Extract the [X, Y] coordinate from the center of the cell holding the provided text.  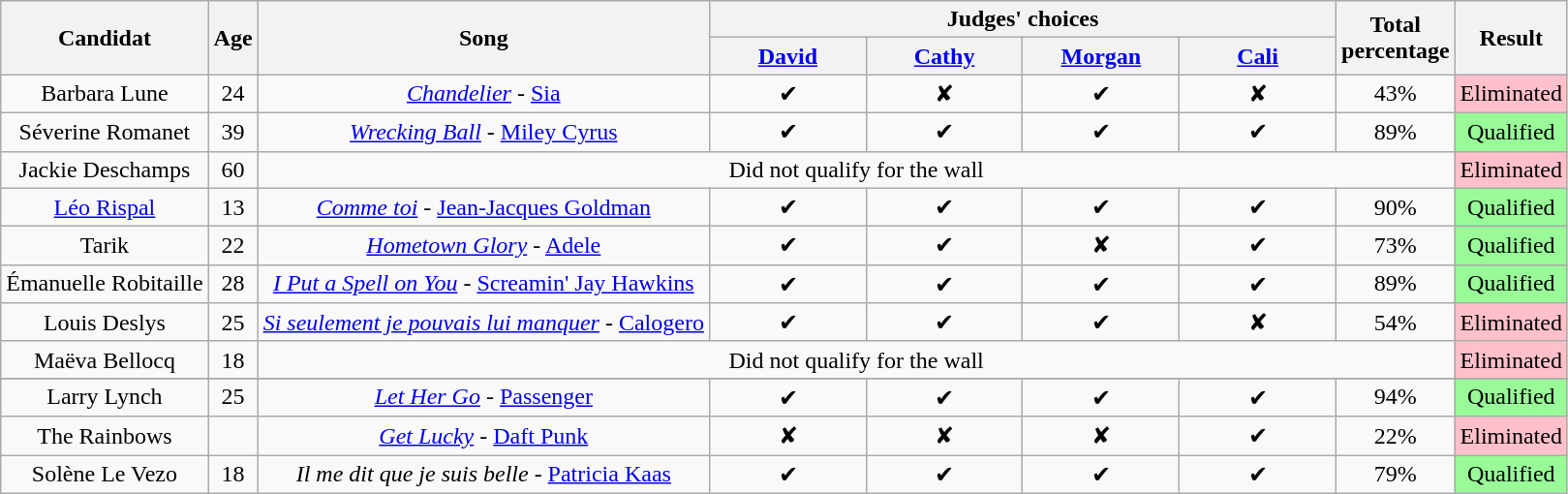
Solène Le Vezo [105, 475]
David [787, 56]
24 [232, 94]
73% [1397, 246]
Si seulement je pouvais lui manquer - Calogero [483, 323]
Maëva Bellocq [105, 359]
Let Her Go - Passenger [483, 397]
Chandelier - Sia [483, 94]
Cathy [944, 56]
Émanuelle Robitaille [105, 284]
43% [1397, 94]
I Put a Spell on You - Screamin' Jay Hawkins [483, 284]
Léo Rispal [105, 207]
Jackie Deschamps [105, 170]
22% [1397, 436]
Louis Deslys [105, 323]
60 [232, 170]
Wrecking Ball - Miley Cyrus [483, 132]
Candidat [105, 38]
79% [1397, 475]
Tarik [105, 246]
13 [232, 207]
28 [232, 284]
94% [1397, 397]
54% [1397, 323]
Get Lucky - Daft Punk [483, 436]
Cali [1258, 56]
90% [1397, 207]
Hometown Glory - Adele [483, 246]
Result [1511, 38]
Comme toi - Jean-Jacques Goldman [483, 207]
Barbara Lune [105, 94]
Il me dit que je suis belle - Patricia Kaas [483, 475]
Total percentage [1397, 38]
Morgan [1101, 56]
Séverine Romanet [105, 132]
22 [232, 246]
Age [232, 38]
Larry Lynch [105, 397]
39 [232, 132]
Judges' choices [1023, 19]
The Rainbows [105, 436]
Song [483, 38]
